Output the [x, y] coordinate of the center of the cell containing the given text.  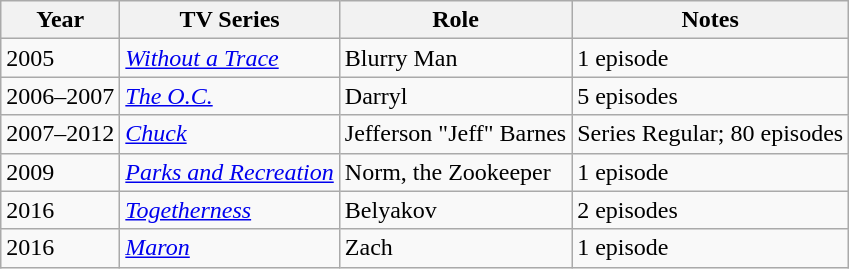
Belyakov [455, 210]
TV Series [230, 20]
Role [455, 20]
Notes [710, 20]
Darryl [455, 96]
2005 [60, 58]
2007–2012 [60, 134]
Togetherness [230, 210]
Blurry Man [455, 58]
Chuck [230, 134]
Series Regular; 80 episodes [710, 134]
Jefferson "Jeff" Barnes [455, 134]
Year [60, 20]
The O.C. [230, 96]
2009 [60, 172]
Parks and Recreation [230, 172]
5 episodes [710, 96]
2 episodes [710, 210]
2006–2007 [60, 96]
Maron [230, 248]
Norm, the Zookeeper [455, 172]
Without a Trace [230, 58]
Zach [455, 248]
